Output the (x, y) coordinate of the center of the cell containing the given text.  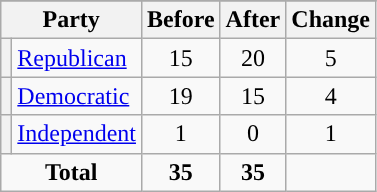
19 (180, 96)
0 (253, 134)
Change (331, 20)
Total (72, 172)
4 (331, 96)
Democratic (77, 96)
Republican (77, 58)
5 (331, 58)
After (253, 20)
Before (180, 20)
20 (253, 58)
Independent (77, 134)
Party (72, 20)
